Return the [x, y] coordinate for the center point of the cell that contains the specified text.  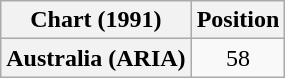
58 [238, 58]
Chart (1991) [96, 20]
Position [238, 20]
Australia (ARIA) [96, 58]
